Provide the (x, y) coordinate of the cell's center where the given text is located.  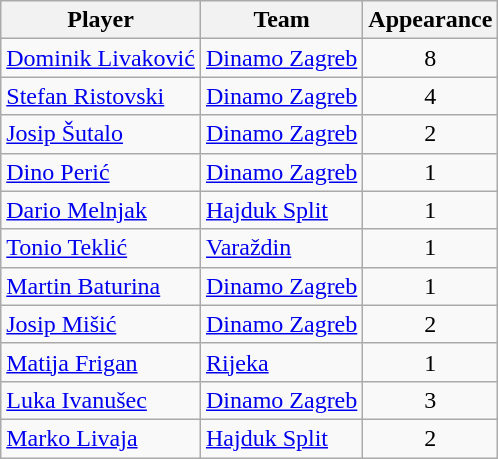
Stefan Ristovski (101, 96)
Player (101, 20)
Josip Šutalo (101, 134)
Rijeka (281, 362)
Martin Baturina (101, 286)
Tonio Teklić (101, 248)
Matija Frigan (101, 362)
8 (430, 58)
Josip Mišić (101, 324)
Varaždin (281, 248)
Marko Livaja (101, 438)
Dario Melnjak (101, 210)
Dino Perić (101, 172)
Appearance (430, 20)
4 (430, 96)
3 (430, 400)
Luka Ivanušec (101, 400)
Dominik Livaković (101, 58)
Team (281, 20)
